Capture the cell that displays the provided text and extract its (X, Y) central coordinate. 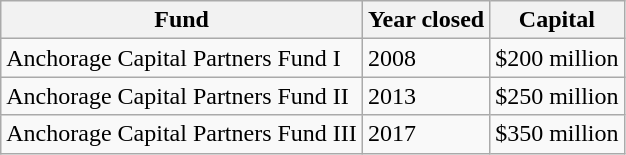
$200 million (557, 58)
$350 million (557, 134)
Anchorage Capital Partners Fund II (182, 96)
2013 (426, 96)
Capital (557, 20)
Anchorage Capital Partners Fund I (182, 58)
Year closed (426, 20)
Fund (182, 20)
$250 million (557, 96)
2008 (426, 58)
2017 (426, 134)
Anchorage Capital Partners Fund III (182, 134)
